Return (x, y) of the center of cell containing provided text 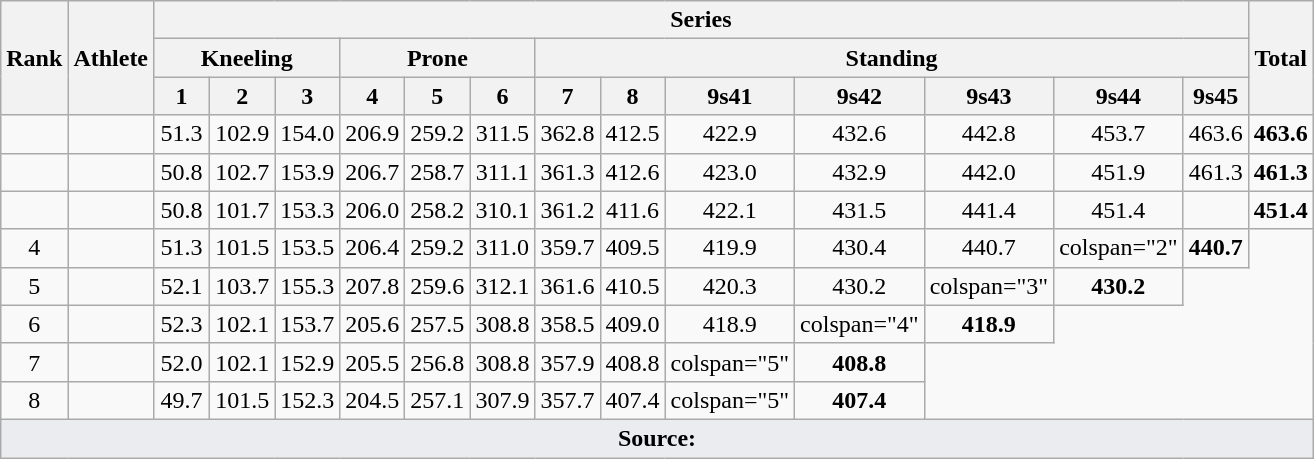
colspan="4" (860, 324)
9s41 (730, 96)
103.7 (242, 286)
52.0 (182, 362)
152.9 (308, 362)
Rank (34, 58)
312.1 (502, 286)
Source: (657, 438)
442.8 (989, 134)
362.8 (568, 134)
49.7 (182, 400)
102.9 (242, 134)
Athlete (111, 58)
colspan="2" (1119, 248)
442.0 (989, 172)
101.7 (242, 210)
422.1 (730, 210)
154.0 (308, 134)
Standing (892, 58)
206.4 (372, 248)
152.3 (308, 400)
colspan="3" (989, 286)
52.1 (182, 286)
311.1 (502, 172)
206.7 (372, 172)
307.9 (502, 400)
52.3 (182, 324)
Total (1280, 58)
259.6 (438, 286)
419.9 (730, 248)
205.5 (372, 362)
412.5 (632, 134)
453.7 (1119, 134)
409.5 (632, 248)
257.5 (438, 324)
Prone (438, 58)
423.0 (730, 172)
Kneeling (247, 58)
430.4 (860, 248)
2 (242, 96)
361.3 (568, 172)
311.5 (502, 134)
153.3 (308, 210)
432.6 (860, 134)
9s42 (860, 96)
205.6 (372, 324)
102.7 (242, 172)
361.2 (568, 210)
1 (182, 96)
431.5 (860, 210)
412.6 (632, 172)
361.6 (568, 286)
Series (702, 20)
410.5 (632, 286)
432.9 (860, 172)
258.7 (438, 172)
9s45 (1216, 96)
256.8 (438, 362)
153.7 (308, 324)
257.1 (438, 400)
358.5 (568, 324)
9s44 (1119, 96)
359.7 (568, 248)
441.4 (989, 210)
153.9 (308, 172)
311.0 (502, 248)
357.7 (568, 400)
204.5 (372, 400)
9s43 (989, 96)
3 (308, 96)
155.3 (308, 286)
206.9 (372, 134)
310.1 (502, 210)
258.2 (438, 210)
422.9 (730, 134)
206.0 (372, 210)
207.8 (372, 286)
420.3 (730, 286)
153.5 (308, 248)
357.9 (568, 362)
409.0 (632, 324)
451.9 (1119, 172)
411.6 (632, 210)
